Capture the cell that displays the provided text and extract its [X, Y] central coordinate. 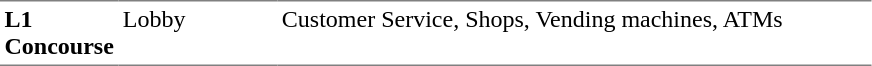
Lobby [198, 33]
Customer Service, Shops, Vending machines, ATMs [574, 33]
L1Concourse [59, 33]
